Capture the cell that displays the provided text and extract its [x, y] central coordinate. 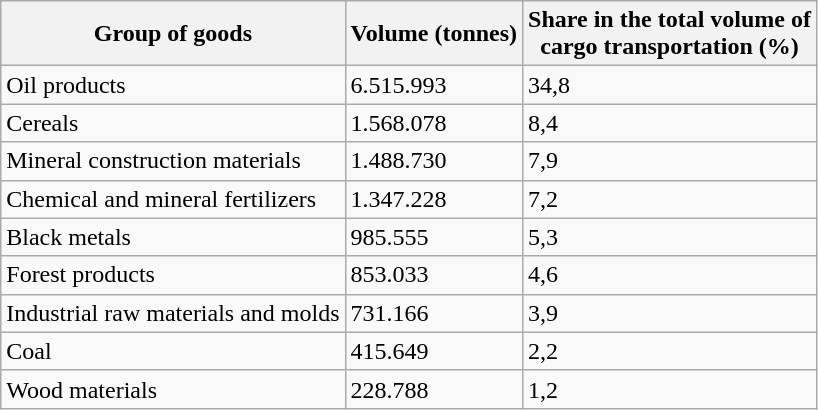
Chemical and mineral fertilizers [173, 199]
985.555 [434, 237]
6.515.993 [434, 85]
1,2 [670, 389]
Volume (tonnes) [434, 34]
228.788 [434, 389]
5,3 [670, 237]
Industrial raw materials and molds [173, 313]
Cereals [173, 123]
731.166 [434, 313]
1.488.730 [434, 161]
7,9 [670, 161]
Oil products [173, 85]
7,2 [670, 199]
34,8 [670, 85]
2,2 [670, 351]
Coal [173, 351]
Black metals [173, 237]
1.568.078 [434, 123]
1.347.228 [434, 199]
Forest products [173, 275]
Mineral construction materials [173, 161]
3,9 [670, 313]
Group of goods [173, 34]
853.033 [434, 275]
8,4 [670, 123]
Share in the total volume of cargo transportation (%) [670, 34]
Wood materials [173, 389]
415.649 [434, 351]
4,6 [670, 275]
